Capture the cell that displays the provided text and extract its (X, Y) central coordinate. 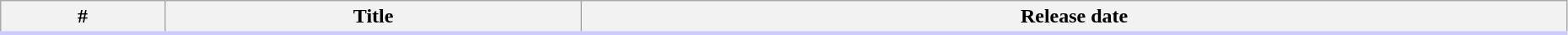
Title (373, 17)
# (83, 17)
Release date (1075, 17)
